Identify which cell holds the provided text, then report its [X, Y] central coordinate. 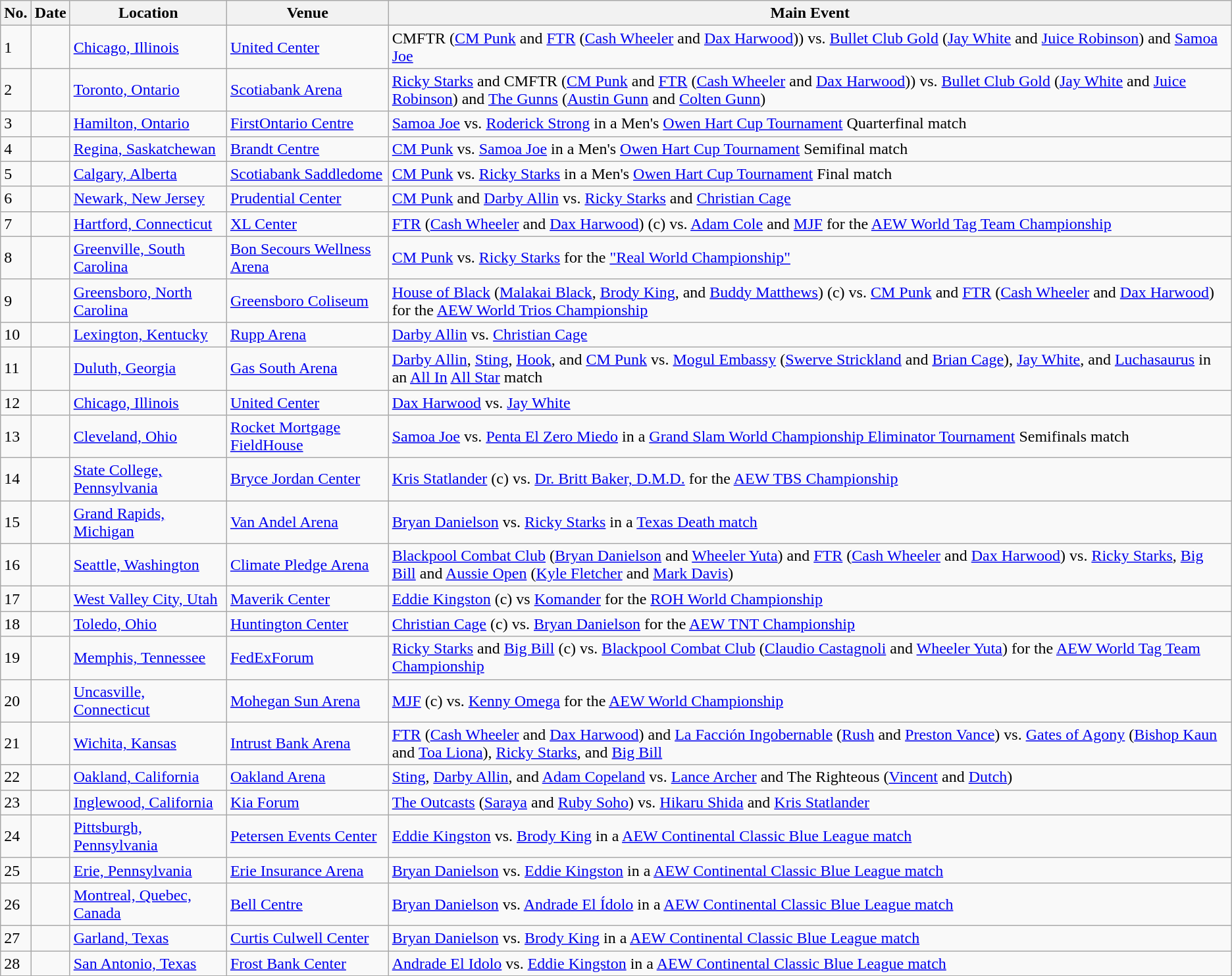
11 [16, 369]
Calgary, Alberta [148, 174]
Brandt Centre [307, 149]
Toronto, Ontario [148, 90]
Venue [307, 13]
MJF (c) vs. Kenny Omega for the AEW World Championship [809, 700]
Mohegan Sun Arena [307, 700]
2 [16, 90]
Scotiabank Saddledome [307, 174]
Curtis Culwell Center [307, 938]
CM Punk vs. Ricky Starks in a Men's Owen Hart Cup Tournament Final match [809, 174]
Samoa Joe vs. Roderick Strong in a Men's Owen Hart Cup Tournament Quarterfinal match [809, 124]
Wichita, Kansas [148, 744]
Petersen Events Center [307, 836]
Bryan Danielson vs. Eddie Kingston in a AEW Continental Classic Blue League match [809, 870]
Date [50, 13]
Van Andel Arena [307, 523]
Oakland, California [148, 777]
26 [16, 904]
FirstOntario Centre [307, 124]
CM Punk vs. Samoa Joe in a Men's Owen Hart Cup Tournament Semifinal match [809, 149]
San Antonio, Texas [148, 963]
Rupp Arena [307, 334]
5 [16, 174]
Eddie Kingston (c) vs Komander for the ROH World Championship [809, 599]
19 [16, 658]
Eddie Kingston vs. Brody King in a AEW Continental Classic Blue League match [809, 836]
Hartford, Connecticut [148, 224]
CMFTR (CM Punk and FTR (Cash Wheeler and Dax Harwood)) vs. Bullet Club Gold (Jay White and Juice Robinson) and Samoa Joe [809, 47]
CM Punk and Darby Allin vs. Ricky Starks and Christian Cage [809, 199]
Erie, Pennsylvania [148, 870]
CM Punk vs. Ricky Starks for the "Real World Championship" [809, 258]
Pittsburgh, Pennsylvania [148, 836]
Main Event [809, 13]
Frost Bank Center [307, 963]
9 [16, 300]
Rocket Mortgage FieldHouse [307, 437]
XL Center [307, 224]
3 [16, 124]
Climate Pledge Arena [307, 565]
Maverik Center [307, 599]
Inglewood, California [148, 802]
Garland, Texas [148, 938]
Ricky Starks and Big Bill (c) vs. Blackpool Combat Club (Claudio Castagnoli and Wheeler Yuta) for the AEW World Tag Team Championship [809, 658]
24 [16, 836]
Samoa Joe vs. Penta El Zero Miedo in a Grand Slam World Championship Eliminator Tournament Semifinals match [809, 437]
Andrade El Idolo vs. Eddie Kingston in a AEW Continental Classic Blue League match [809, 963]
Newark, New Jersey [148, 199]
Bryan Danielson vs. Andrade El Ídolo in a AEW Continental Classic Blue League match [809, 904]
Uncasville, Connecticut [148, 700]
Duluth, Georgia [148, 369]
4 [16, 149]
Erie Insurance Arena [307, 870]
Huntington Center [307, 624]
The Outcasts (Saraya and Ruby Soho) vs. Hikaru Shida and Kris Statlander [809, 802]
14 [16, 479]
Memphis, Tennessee [148, 658]
13 [16, 437]
1 [16, 47]
21 [16, 744]
Regina, Saskatchewan [148, 149]
Sting, Darby Allin, and Adam Copeland vs. Lance Archer and The Righteous (Vincent and Dutch) [809, 777]
Toledo, Ohio [148, 624]
Bryan Danielson vs. Brody King in a AEW Continental Classic Blue League match [809, 938]
17 [16, 599]
West Valley City, Utah [148, 599]
Darby Allin, Sting, Hook, and CM Punk vs. Mogul Embassy (Swerve Strickland and Brian Cage), Jay White, and Luchasaurus in an All In All Star match [809, 369]
FTR (Cash Wheeler and Dax Harwood) (c) vs. Adam Cole and MJF for the AEW World Tag Team Championship [809, 224]
Montreal, Quebec, Canada [148, 904]
Hamilton, Ontario [148, 124]
Scotiabank Arena [307, 90]
Bell Centre [307, 904]
Lexington, Kentucky [148, 334]
20 [16, 700]
27 [16, 938]
Darby Allin vs. Christian Cage [809, 334]
25 [16, 870]
Kris Statlander (c) vs. Dr. Britt Baker, D.M.D. for the AEW TBS Championship [809, 479]
12 [16, 402]
10 [16, 334]
15 [16, 523]
No. [16, 13]
Gas South Arena [307, 369]
State College, Pennsylvania [148, 479]
Cleveland, Ohio [148, 437]
Bryan Danielson vs. Ricky Starks in a Texas Death match [809, 523]
Grand Rapids, Michigan [148, 523]
28 [16, 963]
8 [16, 258]
23 [16, 802]
Intrust Bank Arena [307, 744]
Prudential Center [307, 199]
Greenville, South Carolina [148, 258]
Greensboro, North Carolina [148, 300]
Christian Cage (c) vs. Bryan Danielson for the AEW TNT Championship [809, 624]
6 [16, 199]
Oakland Arena [307, 777]
FedExForum [307, 658]
Bryce Jordan Center [307, 479]
Bon Secours Wellness Arena [307, 258]
Seattle, Washington [148, 565]
Kia Forum [307, 802]
22 [16, 777]
16 [16, 565]
Dax Harwood vs. Jay White [809, 402]
Greensboro Coliseum [307, 300]
18 [16, 624]
7 [16, 224]
Location [148, 13]
